Provide the (x, y) coordinate of the cell's center where the given text is located.  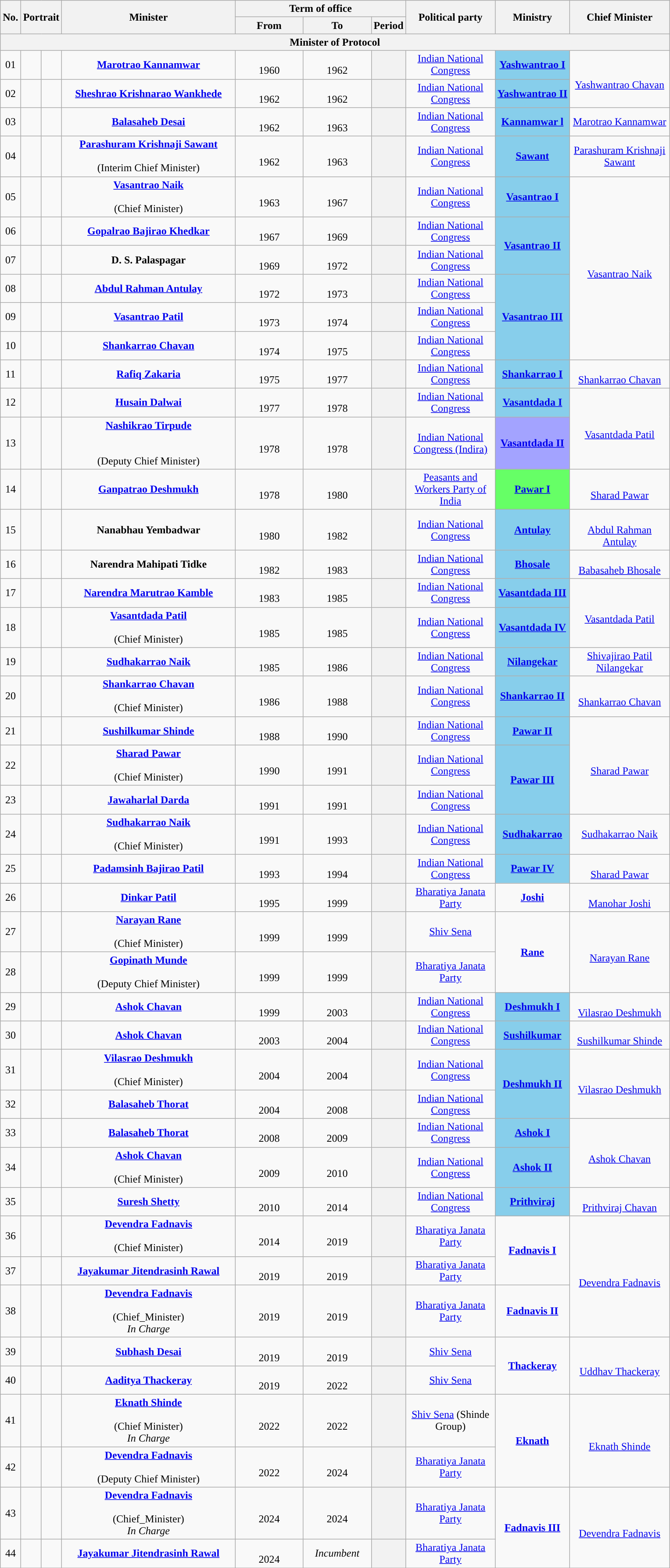
11 (11, 374)
Pawar II (532, 730)
1995 (269, 897)
To (337, 25)
21 (11, 730)
Vasantdada Patil (Chief Minister) (148, 627)
Sheshrao Krishnarao Wankhede (148, 93)
Term of office (320, 9)
Subhash Desai (148, 1351)
08 (11, 288)
Kannamwar l (532, 122)
Indian National Congress (Indira) (450, 443)
28 (11, 972)
Vasantrao Naik (620, 268)
Sudhakarrao (532, 834)
Suresh Shetty (148, 1202)
39 (11, 1351)
Narendra Marutrao Kamble (148, 593)
Prithviraj (532, 1202)
Uddhav Thackeray (620, 1366)
01 (11, 65)
Sushilkumar (532, 1035)
03 (11, 122)
Shankarrao II (532, 696)
27 (11, 932)
Peasants and Workers Party of India (450, 489)
Deshmukh I (532, 1007)
Shankarrao I (532, 374)
Shankarrao Chavan (Chief Minister) (148, 696)
Sawant (532, 156)
Vilasrao Deshmukh (Chief Minister) (148, 1070)
Sharad Pawar (Chief Minister) (148, 765)
22 (11, 765)
Portrait (41, 17)
Narendra Mahipati Tidke (148, 565)
Incumbent (337, 1554)
Yashwantrao Chavan (620, 79)
15 (11, 530)
Vasantrao III (532, 317)
Babasaheb Bhosale (620, 565)
Parashuram Krishnaji Sawant (620, 156)
Parashuram Krishnaji Sawant (Interim Chief Minister) (148, 156)
23 (11, 800)
31 (11, 1070)
Husain Dalwai (148, 403)
Vasantdada I (532, 403)
Vasantrao Naik (Chief Minister) (148, 197)
Devendra Fadnavis (Chief Minister) (148, 1236)
19 (11, 662)
09 (11, 317)
20 (11, 696)
Prithviraj Chavan (620, 1202)
Aaditya Thackeray (148, 1380)
Narayan Rane (620, 952)
Ganpatrao Deshmukh (148, 489)
Sudhakarrao Naik (Chief Minister) (148, 834)
Rafiq Zakaria (148, 374)
Minister (148, 17)
Padamsinh Bajirao Patil (148, 868)
42 (11, 1467)
37 (11, 1270)
No. (11, 17)
Fadnavis I (532, 1250)
10 (11, 345)
Pawar III (532, 780)
Ashok Chavan (Chief Minister) (148, 1167)
07 (11, 260)
41 (11, 1421)
14 (11, 489)
13 (11, 443)
Ashok II (532, 1167)
Shiv Sena (Shinde Group) (450, 1421)
Dinkar Patil (148, 897)
Nilangekar (532, 662)
Chief Minister (620, 17)
Rane (532, 952)
40 (11, 1380)
Yashwantrao I (532, 65)
18 (11, 627)
35 (11, 1202)
44 (11, 1554)
43 (11, 1514)
1994 (337, 868)
Vasantdada II (532, 443)
Eknath Shinde (Chief Minister)In Charge (148, 1421)
Pawar IV (532, 868)
17 (11, 593)
12 (11, 403)
Fadnavis III (532, 1528)
06 (11, 231)
02 (11, 93)
Shivajirao Patil Nilangekar (620, 662)
16 (11, 565)
33 (11, 1133)
Vasantdada IV (532, 627)
Bhosale (532, 565)
1960 (269, 65)
Eknath (532, 1441)
Pawar I (532, 489)
Fadnavis II (532, 1311)
30 (11, 1035)
D. S. Palaspagar (148, 260)
34 (11, 1167)
Period (389, 25)
Nanabhau Yembadwar (148, 530)
Eknath Shinde (620, 1441)
Ashok I (532, 1133)
Ministry (532, 17)
29 (11, 1007)
Vasantrao II (532, 245)
Political party (450, 17)
Antulay (532, 530)
Manohar Joshi (620, 897)
Deshmukh II (532, 1084)
Thackeray (532, 1366)
Jawaharlal Darda (148, 800)
Balasaheb Desai (148, 122)
Minister of Protocol (335, 42)
Narayan Rane (Chief Minister) (148, 932)
05 (11, 197)
Devendra Fadnavis (Deputy Chief Minister) (148, 1467)
Gopalrao Bajirao Khedkar (148, 231)
Gopinath Munde (Deputy Chief Minister) (148, 972)
32 (11, 1104)
Yashwantrao II (532, 93)
04 (11, 156)
Vasantdada III (532, 593)
Nashikrao Tirpude (Deputy Chief Minister) (148, 443)
25 (11, 868)
Vasantrao Patil (148, 317)
24 (11, 834)
Vasantrao I (532, 197)
38 (11, 1311)
36 (11, 1236)
From (269, 25)
Joshi (532, 897)
26 (11, 897)
